Determine the [x, y] coordinate at the center of the cell enclosing the given text.  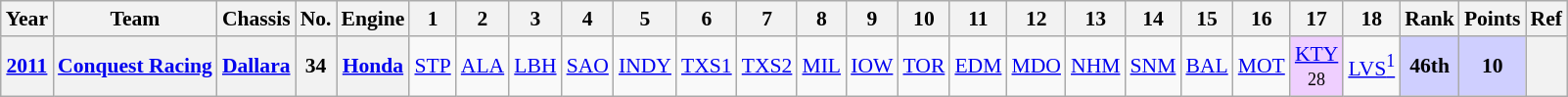
46th [1429, 67]
TXS2 [767, 67]
SAO [587, 67]
11 [978, 19]
TOR [924, 67]
16 [1262, 19]
STP [433, 67]
SNM [1153, 67]
Points [1493, 19]
MOT [1262, 67]
BAL [1206, 67]
MIL [821, 67]
Ref [1546, 19]
2 [483, 19]
LVS1 [1371, 67]
Rank [1429, 19]
Team [135, 19]
LBH [534, 67]
7 [767, 19]
34 [316, 67]
TXS1 [707, 67]
Honda [374, 67]
15 [1206, 19]
Year [27, 19]
Dallara [256, 67]
EDM [978, 67]
NHM [1096, 67]
13 [1096, 19]
3 [534, 19]
2011 [27, 67]
18 [1371, 19]
17 [1316, 19]
5 [645, 19]
Engine [374, 19]
MDO [1036, 67]
KTY28 [1316, 67]
4 [587, 19]
ALA [483, 67]
INDY [645, 67]
8 [821, 19]
12 [1036, 19]
6 [707, 19]
Chassis [256, 19]
9 [871, 19]
14 [1153, 19]
No. [316, 19]
IOW [871, 67]
1 [433, 19]
Conquest Racing [135, 67]
